Locate the cell with the specified text and output its [X, Y] center coordinate. 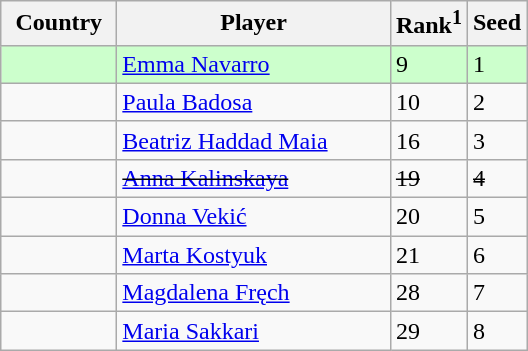
20 [428, 217]
Seed [496, 24]
Country [59, 24]
21 [428, 255]
Beatriz Haddad Maia [254, 140]
28 [428, 293]
29 [428, 331]
3 [496, 140]
Magdalena Fręch [254, 293]
5 [496, 217]
6 [496, 255]
19 [428, 178]
Paula Badosa [254, 102]
2 [496, 102]
16 [428, 140]
Rank1 [428, 24]
1 [496, 64]
Marta Kostyuk [254, 255]
4 [496, 178]
7 [496, 293]
Anna Kalinskaya [254, 178]
10 [428, 102]
Donna Vekić [254, 217]
Emma Navarro [254, 64]
Player [254, 24]
9 [428, 64]
8 [496, 331]
Maria Sakkari [254, 331]
